Search for the cell housing the specified text and yield its (X, Y) center coordinate. 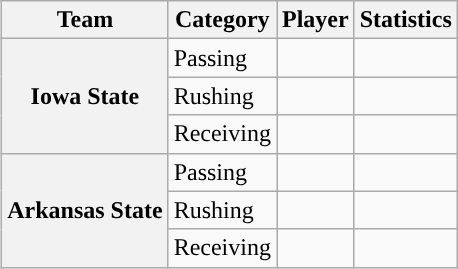
Player (315, 20)
Category (222, 20)
Iowa State (85, 96)
Team (85, 20)
Arkansas State (85, 210)
Statistics (406, 20)
